Detect which cell encompasses the target text, then output its [x, y] center coordinate. 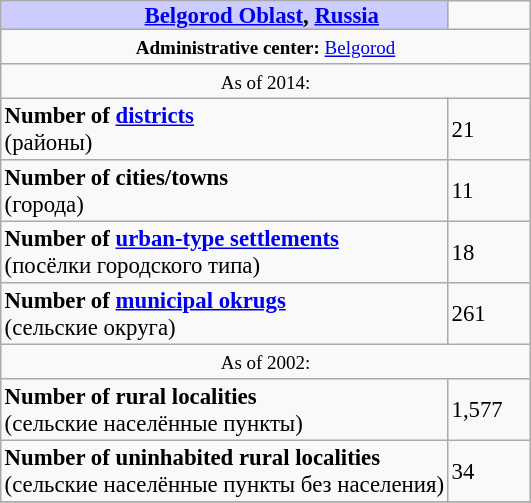
Administrative center: Belgorod [266, 46]
261 [489, 314]
Number of rural localities(сельские населённые пункты) [224, 410]
Number of cities/towns(города) [224, 191]
Number of municipal okrugs(сельские округа) [224, 314]
Number of uninhabited rural localities(сельские населённые пункты без населения) [224, 471]
1,577 [489, 410]
18 [489, 252]
11 [489, 191]
21 [489, 129]
As of 2014: [266, 81]
34 [489, 471]
Number of districts(районы) [224, 129]
As of 2002: [266, 361]
Number of urban-type settlements(посёлки городского типа) [224, 252]
Belgorod Oblast, Russia [224, 15]
